Search for the cell housing the specified text and yield its [x, y] center coordinate. 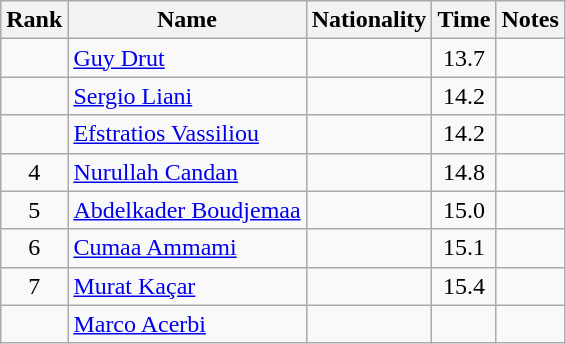
Rank [34, 20]
6 [34, 248]
13.7 [464, 58]
15.1 [464, 248]
Cumaa Ammami [187, 248]
14.8 [464, 172]
Nurullah Candan [187, 172]
4 [34, 172]
Notes [530, 20]
Abdelkader Boudjemaa [187, 210]
Sergio Liani [187, 96]
7 [34, 286]
Murat Kaçar [187, 286]
15.0 [464, 210]
Nationality [369, 20]
15.4 [464, 286]
Efstratios Vassiliou [187, 134]
Name [187, 20]
Marco Acerbi [187, 324]
5 [34, 210]
Time [464, 20]
Guy Drut [187, 58]
